Search for the cell housing the specified text and yield its [X, Y] center coordinate. 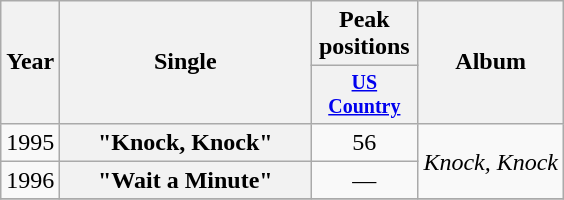
US Country [364, 94]
56 [364, 142]
Year [30, 62]
"Wait a Minute" [186, 180]
Peak positions [364, 34]
"Knock, Knock" [186, 142]
1996 [30, 180]
Single [186, 62]
Album [491, 62]
1995 [30, 142]
Knock, Knock [491, 161]
— [364, 180]
